For the text-containing cell, return its midpoint in (x, y) coordinate format. 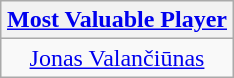
Jonas Valančiūnas (116, 58)
Most Valuable Player (116, 20)
